Return [x, y] of the center of cell containing provided text 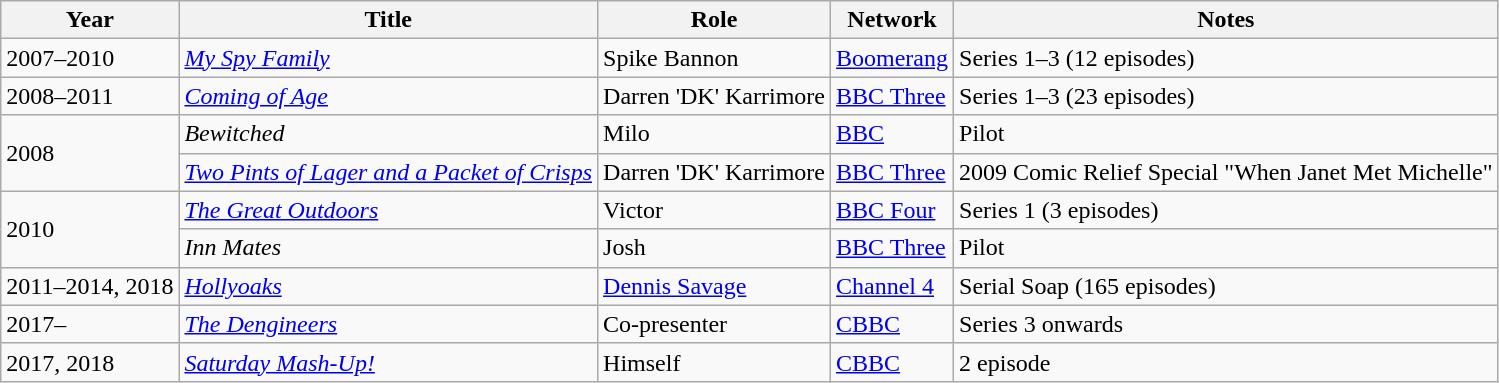
2007–2010 [90, 58]
Coming of Age [388, 96]
Serial Soap (165 episodes) [1226, 286]
Spike Bannon [714, 58]
Series 1 (3 episodes) [1226, 210]
Inn Mates [388, 248]
2011–2014, 2018 [90, 286]
Dennis Savage [714, 286]
2 episode [1226, 362]
Co-presenter [714, 324]
2017– [90, 324]
Notes [1226, 20]
2010 [90, 229]
My Spy Family [388, 58]
Channel 4 [892, 286]
Saturday Mash-Up! [388, 362]
Series 1–3 (12 episodes) [1226, 58]
Network [892, 20]
BBC [892, 134]
Role [714, 20]
Milo [714, 134]
Year [90, 20]
2009 Comic Relief Special "When Janet Met Michelle" [1226, 172]
BBC Four [892, 210]
Two Pints of Lager and a Packet of Crisps [388, 172]
Bewitched [388, 134]
Title [388, 20]
The Great Outdoors [388, 210]
Josh [714, 248]
2017, 2018 [90, 362]
Himself [714, 362]
2008 [90, 153]
Boomerang [892, 58]
Hollyoaks [388, 286]
Victor [714, 210]
2008–2011 [90, 96]
Series 3 onwards [1226, 324]
Series 1–3 (23 episodes) [1226, 96]
The Dengineers [388, 324]
